Identify which cell holds the provided text, then report its [X, Y] central coordinate. 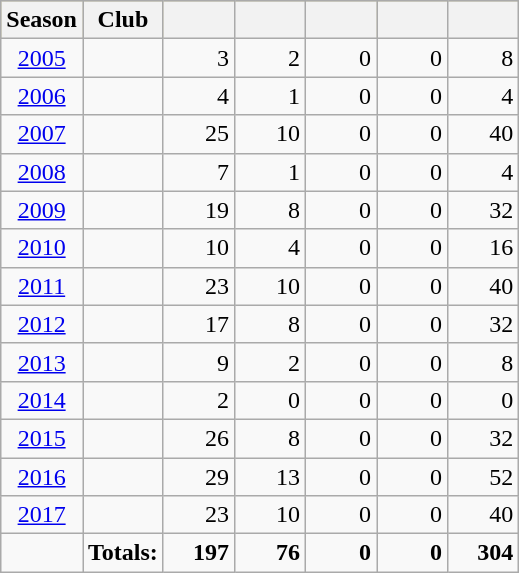
2014 [42, 400]
52 [484, 477]
2005 [42, 58]
9 [198, 362]
2017 [42, 515]
29 [198, 477]
2016 [42, 477]
2006 [42, 96]
Season [42, 20]
16 [484, 248]
Club [122, 20]
2010 [42, 248]
2012 [42, 324]
2015 [42, 438]
26 [198, 438]
2011 [42, 286]
19 [198, 210]
17 [198, 324]
2008 [42, 172]
3 [198, 58]
13 [270, 477]
76 [270, 553]
304 [484, 553]
25 [198, 134]
197 [198, 553]
2007 [42, 134]
2013 [42, 362]
Totals: [122, 553]
2009 [42, 210]
7 [198, 172]
